Search for the cell housing the specified text and yield its [X, Y] center coordinate. 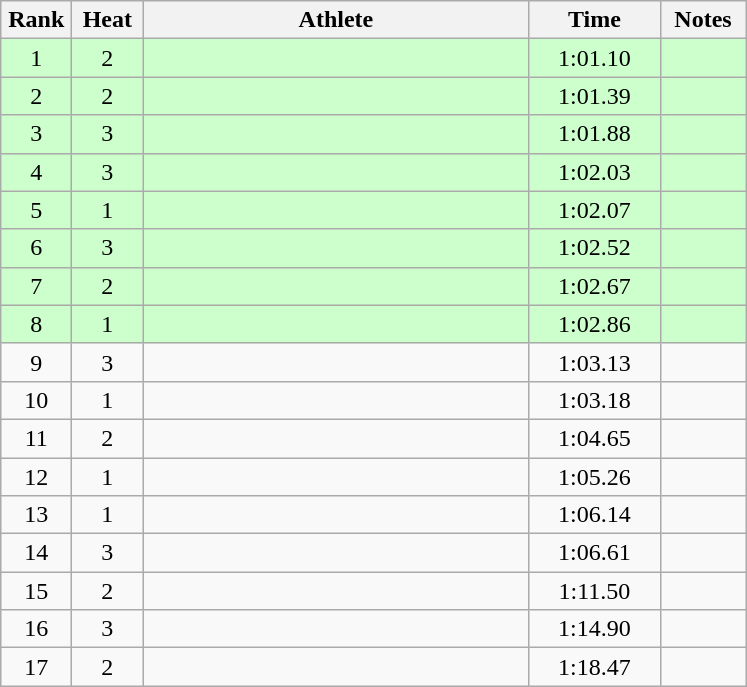
7 [36, 286]
14 [36, 553]
1:02.86 [594, 324]
16 [36, 629]
1:14.90 [594, 629]
1:02.67 [594, 286]
1:18.47 [594, 667]
1:05.26 [594, 477]
1:01.39 [594, 96]
10 [36, 400]
4 [36, 172]
13 [36, 515]
1:02.07 [594, 210]
11 [36, 438]
1:03.18 [594, 400]
1:02.52 [594, 248]
1:11.50 [594, 591]
9 [36, 362]
Rank [36, 20]
5 [36, 210]
15 [36, 591]
12 [36, 477]
Athlete [336, 20]
Time [594, 20]
1:01.10 [594, 58]
1:02.03 [594, 172]
Heat [108, 20]
1:06.14 [594, 515]
17 [36, 667]
1:04.65 [594, 438]
1:01.88 [594, 134]
1:03.13 [594, 362]
Notes [703, 20]
8 [36, 324]
1:06.61 [594, 553]
6 [36, 248]
